Return (X, Y) of the center of cell containing provided text 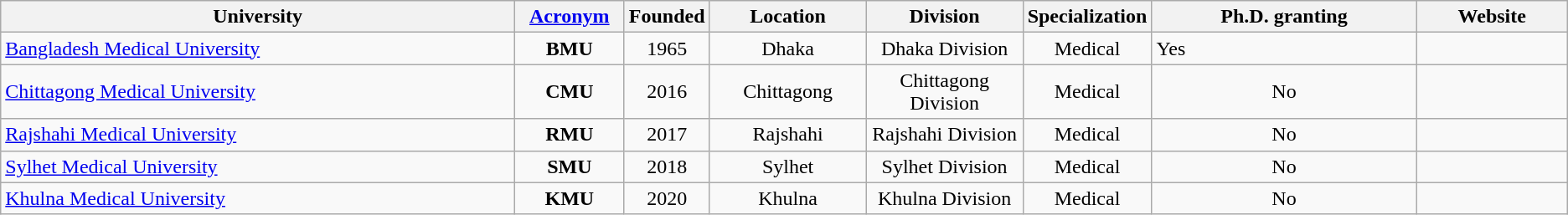
BMU (570, 49)
Dhaka Division (945, 49)
Specialization (1087, 17)
Khulna Division (945, 198)
2018 (667, 166)
Yes (1284, 49)
Website (1492, 17)
Rajshahi Medical University (258, 135)
Location (787, 17)
Founded (667, 17)
Sylhet Medical University (258, 166)
Acronym (570, 17)
Bangladesh Medical University (258, 49)
Rajshahi (787, 135)
KMU (570, 198)
1965 (667, 49)
Sylhet Division (945, 166)
University (258, 17)
2017 (667, 135)
Division (945, 17)
Sylhet (787, 166)
Ph.D. granting (1284, 17)
Chittagong (787, 92)
Chittagong Medical University (258, 92)
Chittagong Division (945, 92)
SMU (570, 166)
Dhaka (787, 49)
Khulna Medical University (258, 198)
2016 (667, 92)
RMU (570, 135)
Khulna (787, 198)
Rajshahi Division (945, 135)
2020 (667, 198)
CMU (570, 92)
